From the cell containing the given text, extract its center point as [X, Y] coordinate. 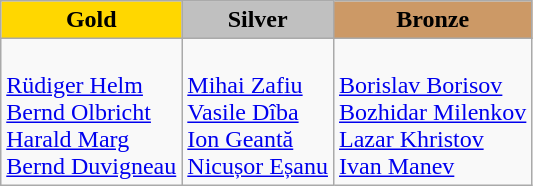
Silver [258, 20]
Bronze [432, 20]
Rüdiger HelmBernd OlbrichtHarald MargBernd Duvigneau [92, 112]
Gold [92, 20]
Mihai ZafiuVasile DîbaIon GeantăNicușor Eșanu [258, 112]
Borislav BorisovBozhidar MilenkovLazar KhristovIvan Manev [432, 112]
